Find where the given text appears and provide that cell's center as [X, Y] coordinate. 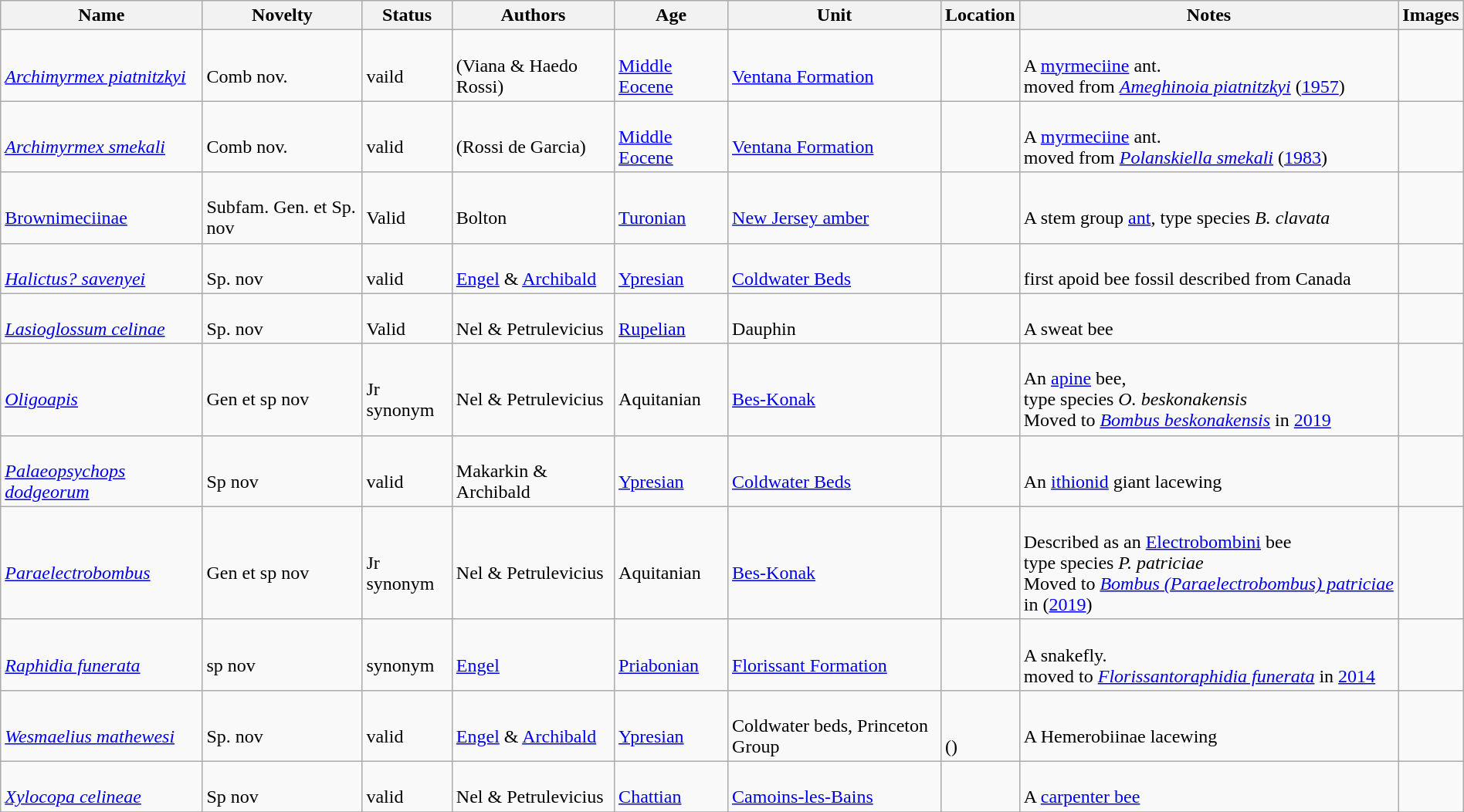
Xylocopa celineae [102, 786]
A Hemerobiinae lacewing [1209, 726]
Priabonian [672, 655]
Camoins-les-Bains [835, 786]
(Viana & Haedo Rossi) [533, 66]
Images [1431, 15]
An apine bee, type species O. beskonakensis Moved to Bombus beskonakensis in 2019 [1209, 389]
Novelty [283, 15]
Dauphin [835, 318]
Palaeopsychops dodgeorum [102, 471]
Coldwater beds, Princeton Group [835, 726]
Age [672, 15]
synonym [407, 655]
Archimyrmex piatnitzkyi [102, 66]
Described as an Electrobombini bee type species P. patriciae Moved to Bombus (Paraelectrobombus) patriciae in (2019) [1209, 563]
Paraelectrobombus [102, 563]
Bolton [533, 208]
Oligoapis [102, 389]
first apoid bee fossil described from Canada [1209, 269]
Lasioglossum celinae [102, 318]
New Jersey amber [835, 208]
A myrmeciine ant.moved from Ameghinoia piatnitzkyi (1957) [1209, 66]
() [980, 726]
Notes [1209, 15]
Florissant Formation [835, 655]
A stem group ant, type species B. clavata [1209, 208]
A sweat bee [1209, 318]
Status [407, 15]
Archimyrmex smekali [102, 137]
Wesmaelius mathewesi [102, 726]
Chattian [672, 786]
sp nov [283, 655]
A myrmeciine ant.moved from Polanskiella smekali (1983) [1209, 137]
An ithionid giant lacewing [1209, 471]
Turonian [672, 208]
Location [980, 15]
Subfam. Gen. et Sp. nov [283, 208]
A snakefly. moved to Florissantoraphidia funerata in 2014 [1209, 655]
(Rossi de Garcia) [533, 137]
Rupelian [672, 318]
Unit [835, 15]
Authors [533, 15]
Name [102, 15]
A carpenter bee [1209, 786]
Brownimeciinae [102, 208]
Halictus? savenyei [102, 269]
Makarkin & Archibald [533, 471]
Raphidia funerata [102, 655]
vaild [407, 66]
Engel [533, 655]
